Determine the [X, Y] coordinate at the center of the cell enclosing the given text.  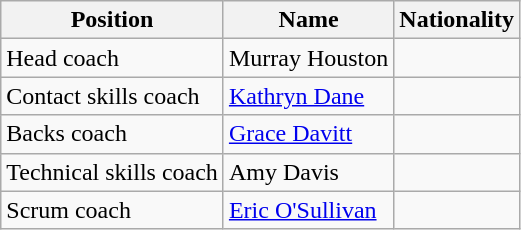
Nationality [457, 20]
Eric O'Sullivan [308, 210]
Amy Davis [308, 172]
Kathryn Dane [308, 96]
Name [308, 20]
Position [112, 20]
Scrum coach [112, 210]
Backs coach [112, 134]
Technical skills coach [112, 172]
Murray Houston [308, 58]
Grace Davitt [308, 134]
Contact skills coach [112, 96]
Head coach [112, 58]
